Scan for the cell matching the given text and deliver its (x, y) coordinate at center. 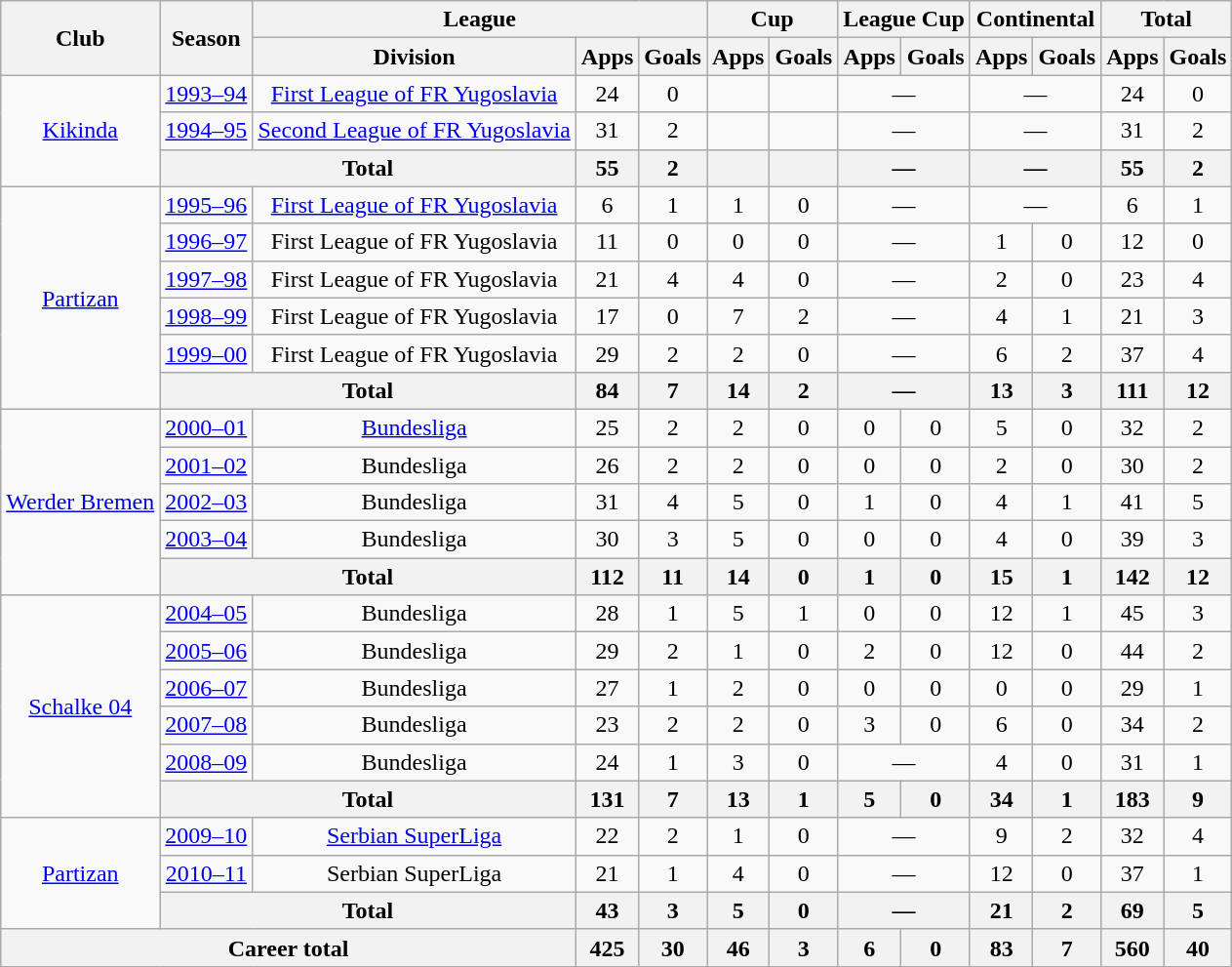
Club (80, 38)
17 (607, 316)
1996–97 (207, 242)
1997–98 (207, 279)
Career total (289, 947)
2008–09 (207, 762)
2000–01 (207, 427)
45 (1133, 614)
43 (607, 910)
League (480, 20)
1995–96 (207, 205)
183 (1133, 799)
2001–02 (207, 465)
Second League of FR Yugoslavia (414, 131)
26 (607, 465)
2004–05 (207, 614)
69 (1133, 910)
1999–00 (207, 353)
1998–99 (207, 316)
2006–07 (207, 688)
112 (607, 577)
Cup (772, 20)
84 (607, 390)
425 (607, 947)
Division (414, 57)
83 (1001, 947)
Season (207, 38)
28 (607, 614)
1994–95 (207, 131)
Schalke 04 (80, 706)
25 (607, 427)
League Cup (904, 20)
27 (607, 688)
39 (1133, 540)
2007–08 (207, 725)
142 (1133, 577)
15 (1001, 577)
44 (1133, 651)
2005–06 (207, 651)
2002–03 (207, 503)
Continental (1035, 20)
111 (1133, 390)
560 (1133, 947)
2003–04 (207, 540)
46 (737, 947)
Kikinda (80, 131)
2010–11 (207, 873)
1993–94 (207, 94)
41 (1133, 503)
131 (607, 799)
Werder Bremen (80, 502)
40 (1198, 947)
22 (607, 836)
2009–10 (207, 836)
